Find where the given text appears and provide that cell's center as (X, Y) coordinate. 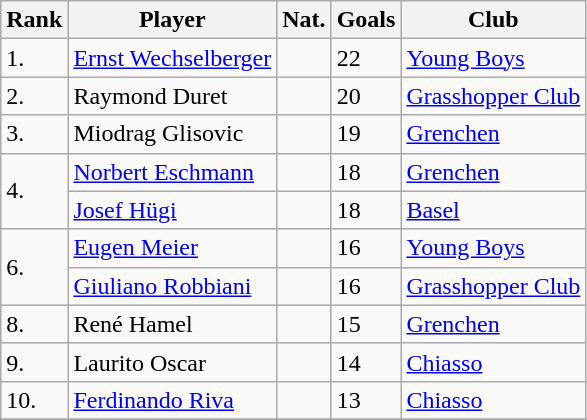
14 (366, 362)
Ferdinando Riva (172, 400)
Norbert Eschmann (172, 172)
10. (34, 400)
Player (172, 20)
Raymond Duret (172, 96)
Basel (494, 210)
Miodrag Glisovic (172, 134)
15 (366, 324)
1. (34, 58)
René Hamel (172, 324)
9. (34, 362)
Josef Hügi (172, 210)
Club (494, 20)
6. (34, 267)
Eugen Meier (172, 248)
Laurito Oscar (172, 362)
2. (34, 96)
Nat. (304, 20)
20 (366, 96)
Rank (34, 20)
22 (366, 58)
13 (366, 400)
19 (366, 134)
Ernst Wechselberger (172, 58)
Giuliano Robbiani (172, 286)
Goals (366, 20)
3. (34, 134)
8. (34, 324)
4. (34, 191)
